For the text-containing cell, return its midpoint in [X, Y] coordinate format. 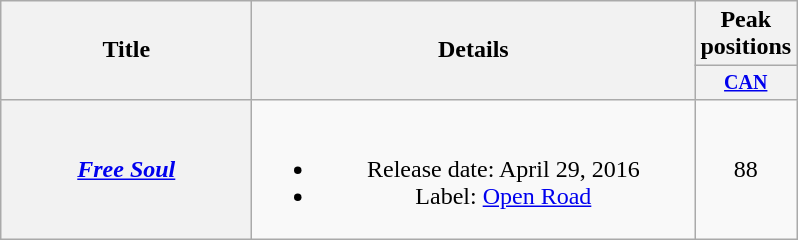
Release date: April 29, 2016Label: Open Road [474, 169]
Title [126, 50]
88 [746, 169]
Details [474, 50]
Peakpositions [746, 34]
Free Soul [126, 169]
CAN [746, 82]
